Capture the cell that displays the provided text and extract its [x, y] central coordinate. 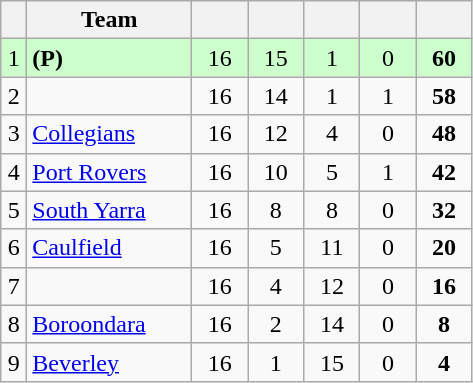
48 [444, 134]
(P) [110, 58]
6 [14, 248]
Beverley [110, 362]
32 [444, 210]
South Yarra [110, 210]
Port Rovers [110, 172]
7 [14, 286]
Collegians [110, 134]
Caulfield [110, 248]
10 [276, 172]
60 [444, 58]
Boroondara [110, 324]
11 [332, 248]
3 [14, 134]
58 [444, 96]
Team [110, 20]
42 [444, 172]
20 [444, 248]
9 [14, 362]
